Detect which cell encompasses the target text, then output its (x, y) center coordinate. 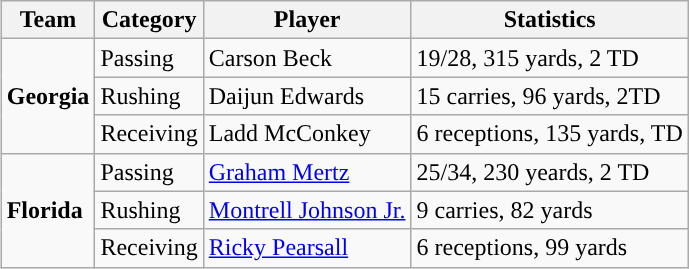
9 carries, 82 yards (550, 210)
Georgia (48, 96)
Carson Beck (307, 58)
Team (48, 20)
Florida (48, 210)
6 receptions, 135 yards, TD (550, 134)
Category (149, 20)
6 receptions, 99 yards (550, 248)
19/28, 315 yards, 2 TD (550, 58)
Ladd McConkey (307, 134)
Ricky Pearsall (307, 248)
Player (307, 20)
Statistics (550, 20)
Graham Mertz (307, 172)
15 carries, 96 yards, 2TD (550, 96)
Montrell Johnson Jr. (307, 210)
25/34, 230 yeards, 2 TD (550, 172)
Daijun Edwards (307, 96)
